Capture the cell that displays the provided text and extract its (x, y) central coordinate. 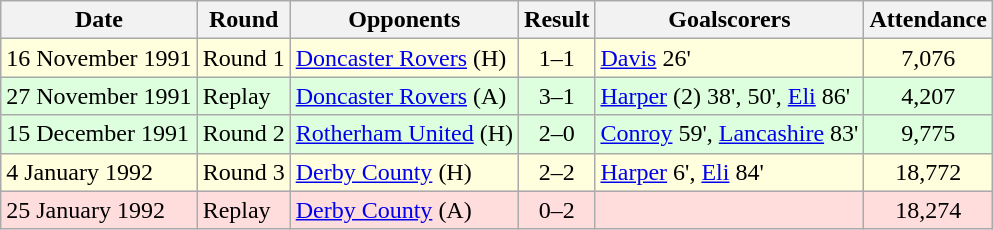
2–2 (557, 172)
Attendance (928, 20)
Round 3 (244, 172)
Conroy 59', Lancashire 83' (730, 134)
Derby County (A) (404, 210)
Doncaster Rovers (H) (404, 58)
Harper 6', Eli 84' (730, 172)
Round 1 (244, 58)
Goalscorers (730, 20)
1–1 (557, 58)
Round (244, 20)
Harper (2) 38', 50', Eli 86' (730, 96)
16 November 1991 (99, 58)
9,775 (928, 134)
18,274 (928, 210)
Rotherham United (H) (404, 134)
Davis 26' (730, 58)
Date (99, 20)
Doncaster Rovers (A) (404, 96)
Result (557, 20)
15 December 1991 (99, 134)
18,772 (928, 172)
Round 2 (244, 134)
Opponents (404, 20)
3–1 (557, 96)
0–2 (557, 210)
Derby County (H) (404, 172)
4,207 (928, 96)
27 November 1991 (99, 96)
2–0 (557, 134)
4 January 1992 (99, 172)
25 January 1992 (99, 210)
7,076 (928, 58)
